Output the [X, Y] coordinate of the center of the cell containing the given text.  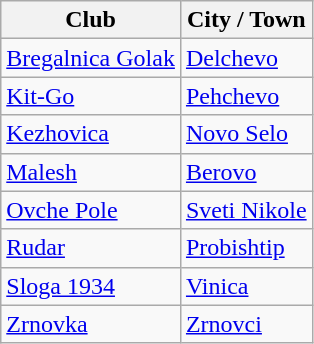
Novo Selo [246, 134]
Sloga 1934 [91, 286]
Kit-Go [91, 96]
Zrnovka [91, 324]
Sveti Nikole [246, 210]
Malesh [91, 172]
Rudar [91, 248]
Pehchevo [246, 96]
City / Town [246, 20]
Vinica [246, 286]
Zrnovci [246, 324]
Delchevo [246, 58]
Probishtip [246, 248]
Bregalnica Golak [91, 58]
Ovche Pole [91, 210]
Berovo [246, 172]
Club [91, 20]
Kezhovica [91, 134]
